Pinpoint the cell where the given text exists, returning its [x, y] midpoint coordinate. 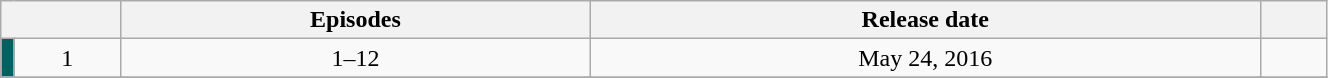
1 [67, 58]
1–12 [355, 58]
Episodes [355, 20]
May 24, 2016 [925, 58]
Release date [925, 20]
